For the text-containing cell, return its midpoint in [x, y] coordinate format. 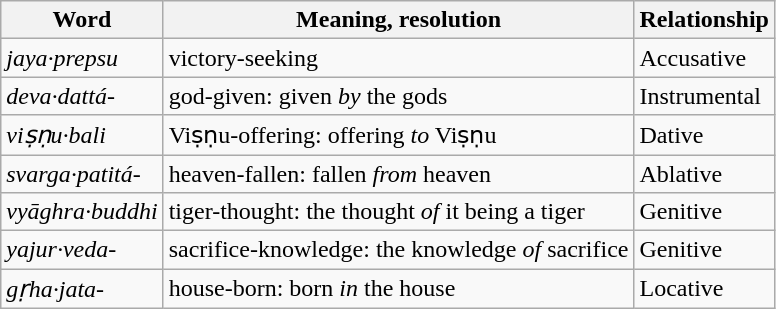
Meaning, resolution [398, 20]
Accusative [704, 58]
svarga·patitá- [82, 173]
deva·dattá- [82, 96]
vyāghra·buddhi [82, 212]
tiger-thought: the thought of it being a tiger [398, 212]
god-given: given by the gods [398, 96]
Relationship [704, 20]
viṣṇu·bali [82, 135]
heaven-fallen: fallen from heaven [398, 173]
victory-seeking [398, 58]
Word [82, 20]
yajur·veda- [82, 250]
Locative [704, 289]
sacrifice-knowledge: the knowledge of sacrifice [398, 250]
Ablative [704, 173]
gṛha·jata- [82, 289]
house-born: born in the house [398, 289]
Instrumental [704, 96]
Viṣṇu-offering: offering to Viṣṇu [398, 135]
jaya·prepsu [82, 58]
Dative [704, 135]
